Return the (x, y) coordinate for the center point of the cell that contains the specified text.  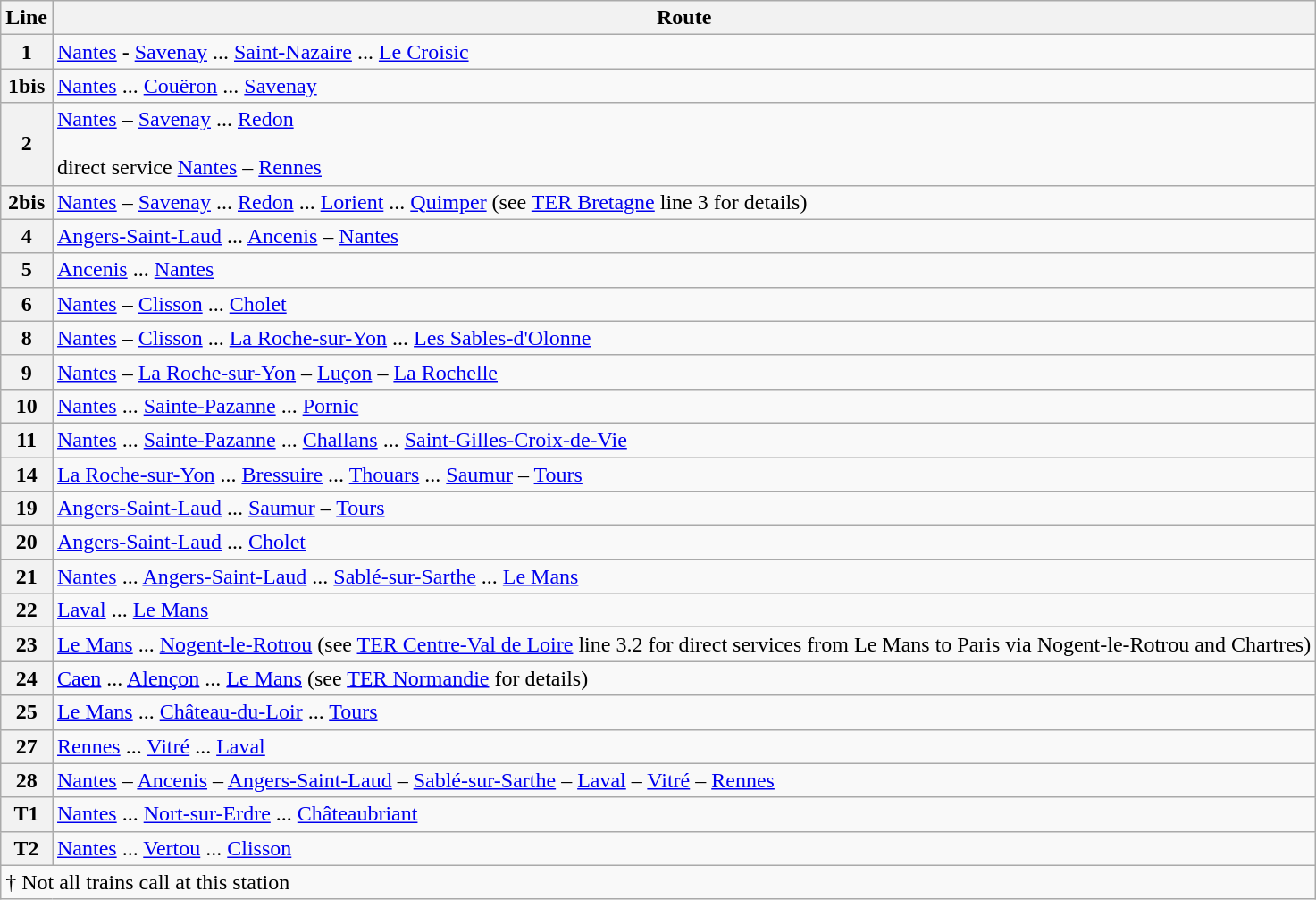
24 (27, 678)
11 (27, 440)
2bis (27, 202)
2 (27, 144)
Nantes – Savenay ... Redon ... Lorient ... Quimper (see TER Bretagne line 3 for details) (683, 202)
Rennes ... Vitré ... Laval (683, 746)
Laval ... Le Mans (683, 610)
27 (27, 746)
Angers-Saint-Laud ... Cholet (683, 543)
Nantes – Clisson ... Cholet (683, 304)
Route (683, 18)
Nantes – Savenay ... Redondirect service Nantes – Rennes (683, 144)
Nantes – Clisson ... La Roche-sur-Yon ... Les Sables-d'Olonne (683, 338)
14 (27, 475)
Le Mans ... Château-du-Loir ... Tours (683, 712)
T1 (27, 814)
Nantes – Ancenis – Angers-Saint-Laud – Sablé-sur-Sarthe – Laval – Vitré – Rennes (683, 780)
22 (27, 610)
Nantes - Savenay ... Saint-Nazaire ... Le Croisic (683, 52)
Angers-Saint-Laud ... Ancenis – Nantes (683, 236)
Nantes ... Nort-sur-Erdre ... Châteaubriant (683, 814)
1 (27, 52)
8 (27, 338)
† Not all trains call at this station (658, 882)
5 (27, 270)
Nantes ... Angers-Saint-Laud ... Sablé-sur-Sarthe ... Le Mans (683, 576)
Angers-Saint-Laud ... Saumur – Tours (683, 509)
1bis (27, 86)
Ancenis ... Nantes (683, 270)
25 (27, 712)
4 (27, 236)
Line (27, 18)
20 (27, 543)
Nantes ... Vertou ... Clisson (683, 848)
Nantes ... Sainte-Pazanne ... Pornic (683, 406)
28 (27, 780)
Le Mans ... Nogent-le-Rotrou (see TER Centre-Val de Loire line 3.2 for direct services from Le Mans to Paris via Nogent-le-Rotrou and Chartres) (683, 644)
La Roche-sur-Yon ... Bressuire ... Thouars ... Saumur – Tours (683, 475)
Nantes – La Roche-sur-Yon – Luçon – La Rochelle (683, 372)
T2 (27, 848)
Nantes ... Couëron ... Savenay (683, 86)
6 (27, 304)
10 (27, 406)
19 (27, 509)
23 (27, 644)
Caen ... Alençon ... Le Mans (see TER Normandie for details) (683, 678)
21 (27, 576)
Nantes ... Sainte-Pazanne ... Challans ... Saint-Gilles-Croix-de-Vie (683, 440)
9 (27, 372)
